From the cell containing the given text, extract its center point as [X, Y] coordinate. 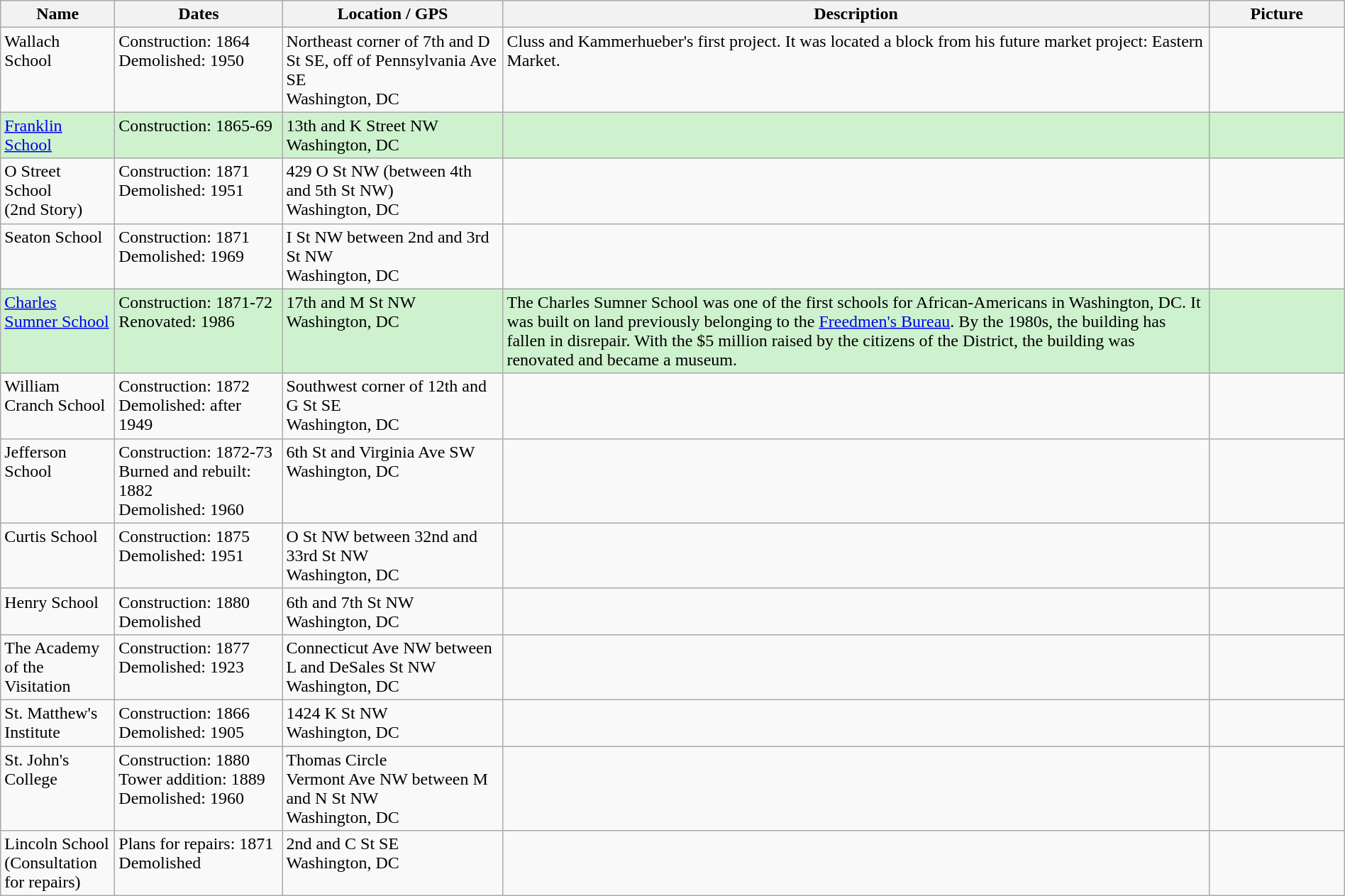
6th and 7th St NW Washington, DC [393, 612]
I St NW between 2nd and 3rd St NW Washington, DC [393, 256]
Curtis School [58, 555]
Construction: 1880 Demolished [199, 612]
6th St and Virginia Ave SW Washington, DC [393, 481]
William Cranch School [58, 406]
Charles Sumner School [58, 331]
Plans for repairs: 1871 Demolished [199, 863]
Construction: 1865-69 [199, 135]
Name [58, 14]
Construction: 1866Demolished: 1905 [199, 722]
Construction: 1871 Demolished: 1951 [199, 191]
Wallach School [58, 70]
13th and K Street NW Washington, DC [393, 135]
St. Matthew's Institute [58, 722]
Construction: 1875 Demolished: 1951 [199, 555]
Connecticut Ave NW between L and DeSales St NW Washington, DC [393, 667]
2nd and C St SE Washington, DC [393, 863]
429 O St NW (between 4th and 5th St NW) Washington, DC [393, 191]
O Street School(2nd Story) [58, 191]
Construction: 1864 Demolished: 1950 [199, 70]
Picture [1277, 14]
St. John's College [58, 789]
Southwest corner of 12th and G St SE Washington, DC [393, 406]
Location / GPS [393, 14]
Construction: 1872 Demolished: after 1949 [199, 406]
Jefferson School [58, 481]
Construction: 1871-72 Renovated: 1986 [199, 331]
Seaton School [58, 256]
Franklin School [58, 135]
O St NW between 32nd and 33rd St NW Washington, DC [393, 555]
Construction: 1880 Tower addition: 1889 Demolished: 1960 [199, 789]
Cluss and Kammerhueber's first project. It was located a block from his future market project: Eastern Market. [856, 70]
Lincoln School (Consultation for repairs) [58, 863]
Description [856, 14]
Construction: 1877 Demolished: 1923 [199, 667]
17th and M St NW Washington, DC [393, 331]
Construction: 1871 Demolished: 1969 [199, 256]
Henry School [58, 612]
Northeast corner of 7th and D St SE, off of Pennsylvania Ave SE Washington, DC [393, 70]
1424 K St NW Washington, DC [393, 722]
Dates [199, 14]
Thomas Circle Vermont Ave NW between M and N St NW Washington, DC [393, 789]
Construction: 1872-73 Burned and rebuilt: 1882 Demolished: 1960 [199, 481]
The Academy of the Visitation [58, 667]
